Capture the cell that displays the provided text and extract its [x, y] central coordinate. 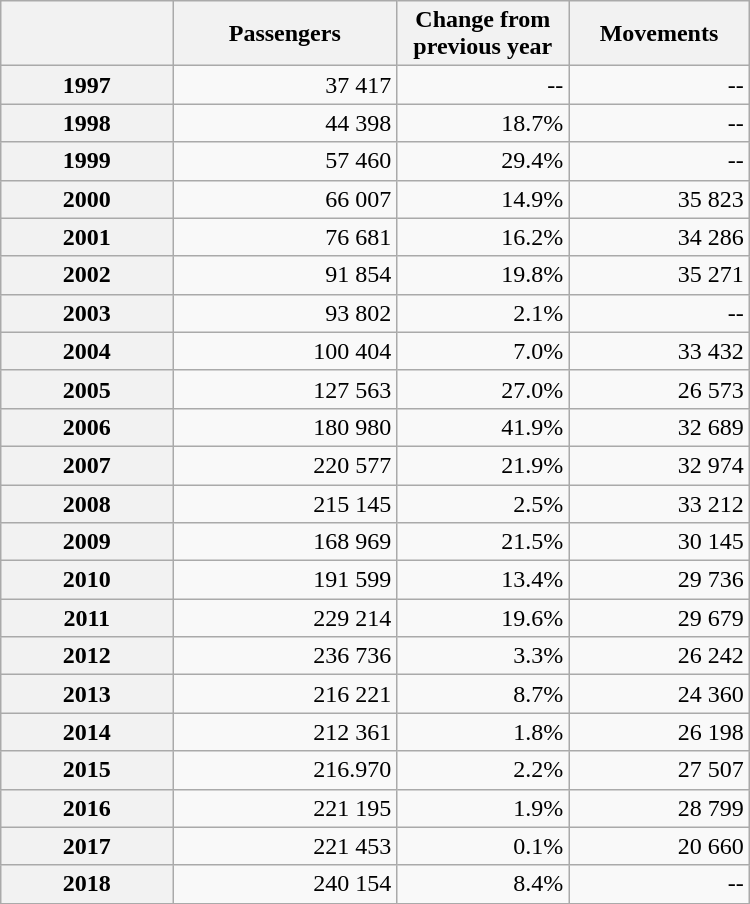
180 980 [285, 427]
2002 [87, 275]
191 599 [285, 580]
76 681 [285, 237]
2012 [87, 656]
Change from previous year [483, 34]
2011 [87, 618]
2003 [87, 313]
229 214 [285, 618]
8.7% [483, 694]
2007 [87, 465]
1.9% [483, 808]
1999 [87, 161]
215 145 [285, 503]
26 242 [660, 656]
2017 [87, 846]
41.9% [483, 427]
91 854 [285, 275]
2013 [87, 694]
216.970 [285, 770]
29.4% [483, 161]
127 563 [285, 389]
16.2% [483, 237]
33 432 [660, 351]
66 007 [285, 199]
21.5% [483, 542]
2.5% [483, 503]
2010 [87, 580]
29 736 [660, 580]
32 689 [660, 427]
2001 [87, 237]
2015 [87, 770]
Movements [660, 34]
236 736 [285, 656]
0.1% [483, 846]
221 453 [285, 846]
27.0% [483, 389]
212 361 [285, 732]
32 974 [660, 465]
26 573 [660, 389]
24 360 [660, 694]
19.6% [483, 618]
44 398 [285, 123]
2006 [87, 427]
20 660 [660, 846]
2000 [87, 199]
37 417 [285, 85]
18.7% [483, 123]
2005 [87, 389]
240 154 [285, 884]
33 212 [660, 503]
27 507 [660, 770]
2.1% [483, 313]
220 577 [285, 465]
93 802 [285, 313]
221 195 [285, 808]
13.4% [483, 580]
1997 [87, 85]
57 460 [285, 161]
21.9% [483, 465]
8.4% [483, 884]
2008 [87, 503]
19.8% [483, 275]
29 679 [660, 618]
3.3% [483, 656]
35 271 [660, 275]
2004 [87, 351]
168 969 [285, 542]
28 799 [660, 808]
2009 [87, 542]
30 145 [660, 542]
100 404 [285, 351]
216 221 [285, 694]
2016 [87, 808]
35 823 [660, 199]
7.0% [483, 351]
14.9% [483, 199]
1998 [87, 123]
26 198 [660, 732]
2014 [87, 732]
2.2% [483, 770]
Passengers [285, 34]
2018 [87, 884]
1.8% [483, 732]
34 286 [660, 237]
